Return the [x, y] coordinate for the center point of the cell that contains the specified text.  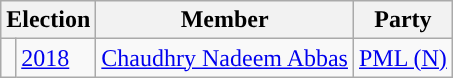
Member [225, 20]
Party [402, 20]
2018 [56, 58]
PML (N) [402, 58]
Election [48, 20]
Chaudhry Nadeem Abbas [225, 58]
